Provide the (X, Y) coordinate of the cell's center where the given text is located.  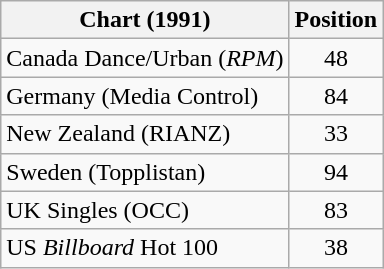
38 (336, 248)
Germany (Media Control) (145, 96)
UK Singles (OCC) (145, 210)
Position (336, 20)
48 (336, 58)
84 (336, 96)
Canada Dance/Urban (RPM) (145, 58)
83 (336, 210)
New Zealand (RIANZ) (145, 134)
Sweden (Topplistan) (145, 172)
94 (336, 172)
Chart (1991) (145, 20)
33 (336, 134)
US Billboard Hot 100 (145, 248)
